Output the [X, Y] coordinate of the center of the cell containing the given text.  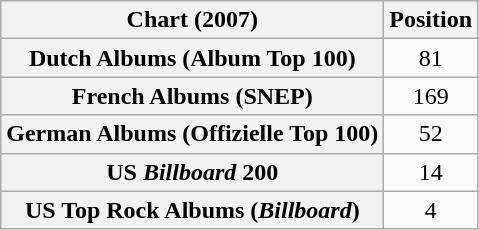
US Top Rock Albums (Billboard) [192, 210]
US Billboard 200 [192, 172]
Dutch Albums (Album Top 100) [192, 58]
French Albums (SNEP) [192, 96]
169 [431, 96]
81 [431, 58]
German Albums (Offizielle Top 100) [192, 134]
Position [431, 20]
14 [431, 172]
52 [431, 134]
Chart (2007) [192, 20]
4 [431, 210]
